Detect which cell encompasses the target text, then output its [X, Y] center coordinate. 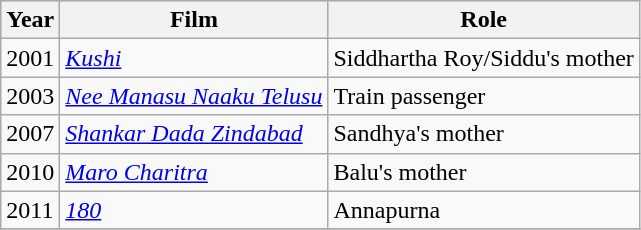
Siddhartha Roy/Siddu's mother [484, 58]
Balu's mother [484, 172]
2007 [30, 134]
180 [194, 210]
2003 [30, 96]
Maro Charitra [194, 172]
2011 [30, 210]
Train passenger [484, 96]
Role [484, 20]
Annapurna [484, 210]
Sandhya's mother [484, 134]
2001 [30, 58]
Year [30, 20]
Kushi [194, 58]
Film [194, 20]
Shankar Dada Zindabad [194, 134]
2010 [30, 172]
Nee Manasu Naaku Telusu [194, 96]
